From the cell containing the given text, extract its center point as (X, Y) coordinate. 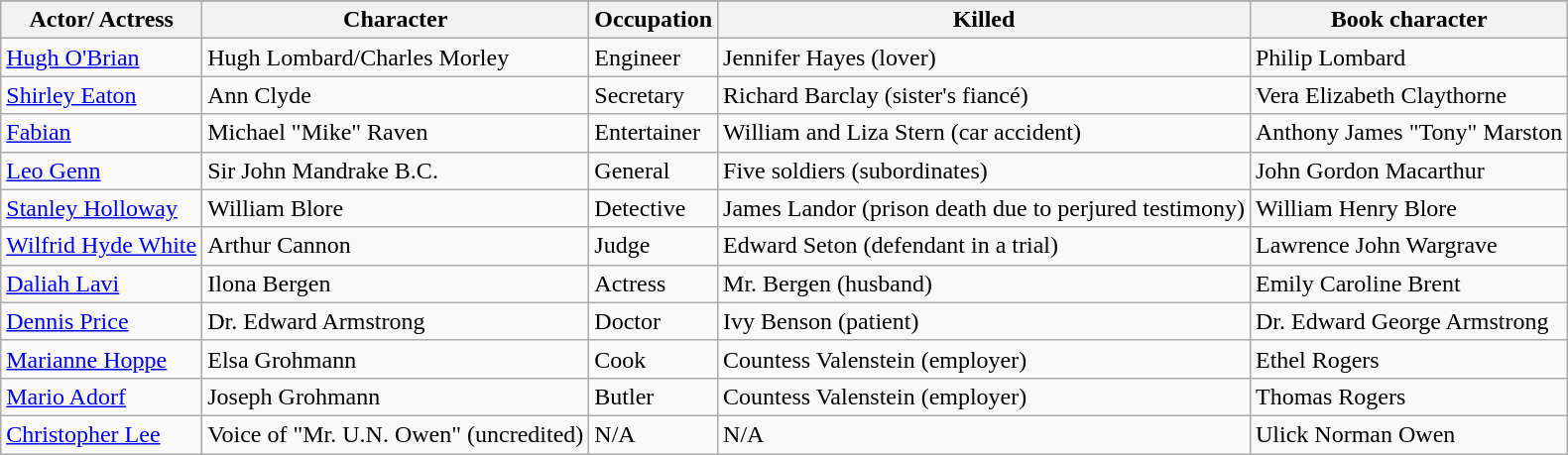
Hugh Lombard/Charles Morley (396, 57)
Cook (654, 359)
Mr. Bergen (husband) (984, 284)
Ivy Benson (patient) (984, 321)
Detective (654, 208)
Ethel Rogers (1408, 359)
Book character (1408, 20)
Marianne Hoppe (101, 359)
General (654, 171)
Edward Seton (defendant in a trial) (984, 246)
Butler (654, 397)
Engineer (654, 57)
Philip Lombard (1408, 57)
Stanley Holloway (101, 208)
Ulick Norman Owen (1408, 434)
William Blore (396, 208)
Dr. Edward George Armstrong (1408, 321)
Mario Adorf (101, 397)
Michael "Mike" Raven (396, 133)
Voice of "Mr. U.N. Owen" (uncredited) (396, 434)
Lawrence John Wargrave (1408, 246)
John Gordon Macarthur (1408, 171)
William and Liza Stern (car accident) (984, 133)
William Henry Blore (1408, 208)
Leo Genn (101, 171)
Ilona Bergen (396, 284)
Actress (654, 284)
Anthony James "Tony" Marston (1408, 133)
Secretary (654, 95)
Wilfrid Hyde White (101, 246)
Judge (654, 246)
Fabian (101, 133)
Killed (984, 20)
Joseph Grohmann (396, 397)
Shirley Eaton (101, 95)
Actor/ Actress (101, 20)
Entertainer (654, 133)
Ann Clyde (396, 95)
Occupation (654, 20)
Dennis Price (101, 321)
Elsa Grohmann (396, 359)
Thomas Rogers (1408, 397)
Doctor (654, 321)
Character (396, 20)
Daliah Lavi (101, 284)
Emily Caroline Brent (1408, 284)
Vera Elizabeth Claythorne (1408, 95)
Dr. Edward Armstrong (396, 321)
James Landor (prison death due to perjured testimony) (984, 208)
Richard Barclay (sister's fiancé) (984, 95)
Hugh O'Brian (101, 57)
Arthur Cannon (396, 246)
Five soldiers (subordinates) (984, 171)
Christopher Lee (101, 434)
Jennifer Hayes (lover) (984, 57)
Sir John Mandrake B.C. (396, 171)
